Detect which cell encompasses the target text, then output its [X, Y] center coordinate. 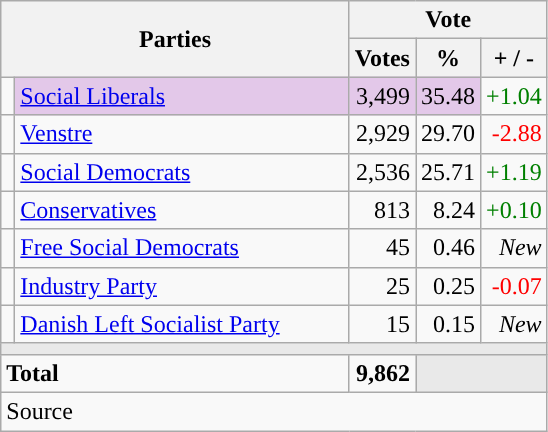
+ / - [514, 58]
Total [176, 373]
-2.88 [514, 134]
0.25 [448, 286]
Venstre [182, 134]
25 [382, 286]
+1.19 [514, 172]
8.24 [448, 210]
0.15 [448, 324]
2,536 [382, 172]
Votes [382, 58]
9,862 [382, 373]
35.48 [448, 96]
Social Democrats [182, 172]
Vote [448, 20]
0.46 [448, 248]
45 [382, 248]
29.70 [448, 134]
Free Social Democrats [182, 248]
Source [274, 411]
3,499 [382, 96]
Parties [176, 39]
+1.04 [514, 96]
Danish Left Socialist Party [182, 324]
Industry Party [182, 286]
+0.10 [514, 210]
Conservatives [182, 210]
2,929 [382, 134]
Social Liberals [182, 96]
813 [382, 210]
25.71 [448, 172]
15 [382, 324]
-0.07 [514, 286]
% [448, 58]
